Extract the [x, y] coordinate from the center of the cell holding the provided text.  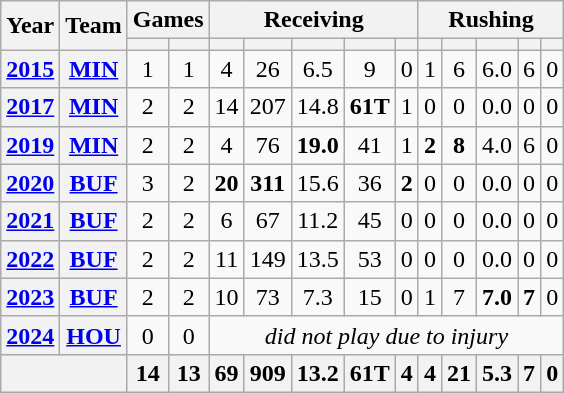
2021 [30, 221]
36 [370, 183]
2024 [30, 335]
67 [268, 221]
7.3 [318, 297]
3 [148, 183]
did not play due to injury [386, 335]
7.0 [498, 297]
10 [226, 297]
Games [168, 20]
Year [30, 26]
909 [268, 373]
9 [370, 69]
149 [268, 259]
Receiving [314, 20]
14.8 [318, 107]
13 [188, 373]
6.0 [498, 69]
207 [268, 107]
41 [370, 145]
45 [370, 221]
2023 [30, 297]
76 [268, 145]
15.6 [318, 183]
4.0 [498, 145]
26 [268, 69]
69 [226, 373]
15 [370, 297]
11 [226, 259]
311 [268, 183]
2020 [30, 183]
20 [226, 183]
8 [458, 145]
HOU [94, 335]
6.5 [318, 69]
Team [94, 26]
5.3 [498, 373]
Rushing [490, 20]
19.0 [318, 145]
2017 [30, 107]
53 [370, 259]
11.2 [318, 221]
2015 [30, 69]
13.2 [318, 373]
2019 [30, 145]
13.5 [318, 259]
73 [268, 297]
2022 [30, 259]
21 [458, 373]
